Scan for the cell matching the given text and deliver its [X, Y] coordinate at center. 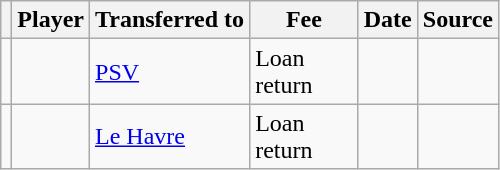
Date [388, 20]
PSV [170, 72]
Player [51, 20]
Source [458, 20]
Le Havre [170, 136]
Transferred to [170, 20]
Fee [304, 20]
